Output the [x, y] coordinate of the center of the cell containing the given text.  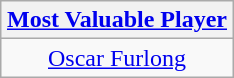
Oscar Furlong [116, 58]
Most Valuable Player [116, 20]
